Provide the (X, Y) coordinate of the cell's center where the given text is located.  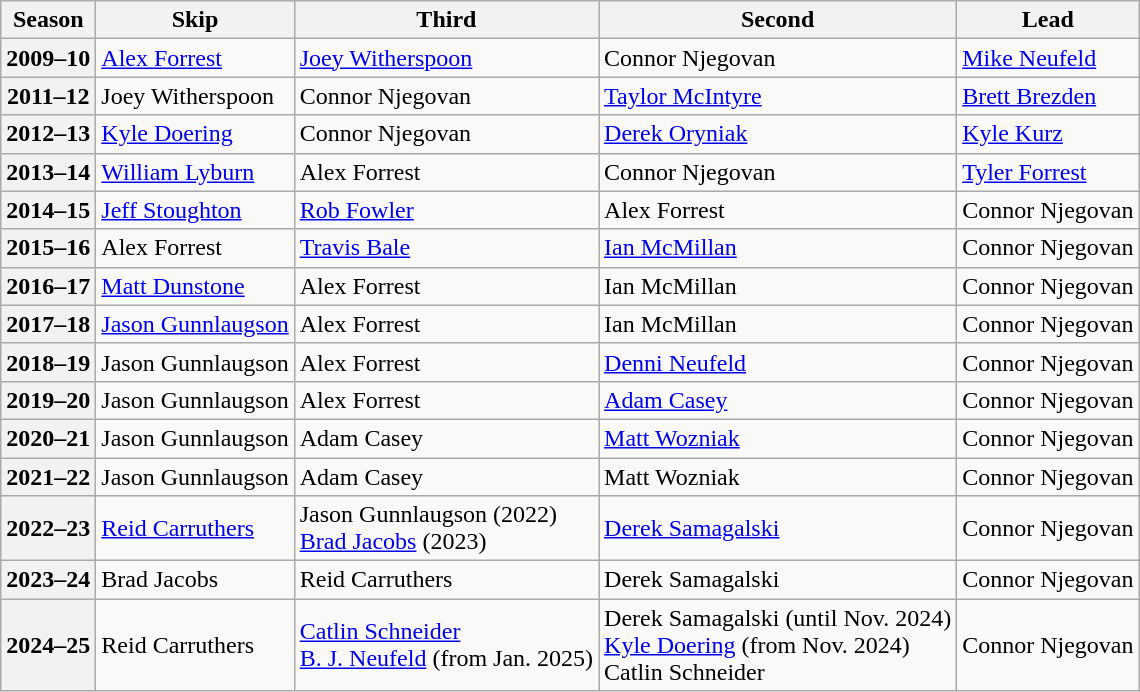
2019–20 (48, 400)
Matt Dunstone (195, 286)
Second (778, 20)
2022–23 (48, 528)
Brad Jacobs (195, 580)
2023–24 (48, 580)
2016–17 (48, 286)
Taylor McIntyre (778, 96)
Skip (195, 20)
Rob Fowler (446, 210)
Jason Gunnlaugson (2022) Brad Jacobs (2023) (446, 528)
2011–12 (48, 96)
2018–19 (48, 362)
2014–15 (48, 210)
2024–25 (48, 645)
Tyler Forrest (1048, 172)
Denni Neufeld (778, 362)
2017–18 (48, 324)
2009–10 (48, 58)
William Lyburn (195, 172)
2021–22 (48, 477)
Brett Brezden (1048, 96)
2012–13 (48, 134)
2015–16 (48, 248)
Third (446, 20)
Kyle Kurz (1048, 134)
Travis Bale (446, 248)
Jeff Stoughton (195, 210)
Season (48, 20)
2013–14 (48, 172)
Derek Oryniak (778, 134)
Kyle Doering (195, 134)
Derek Samagalski (until Nov. 2024) Kyle Doering (from Nov. 2024) Catlin Schneider (778, 645)
Mike Neufeld (1048, 58)
Lead (1048, 20)
2020–21 (48, 438)
Catlin Schneider B. J. Neufeld (from Jan. 2025) (446, 645)
